Search for the cell housing the specified text and yield its [X, Y] center coordinate. 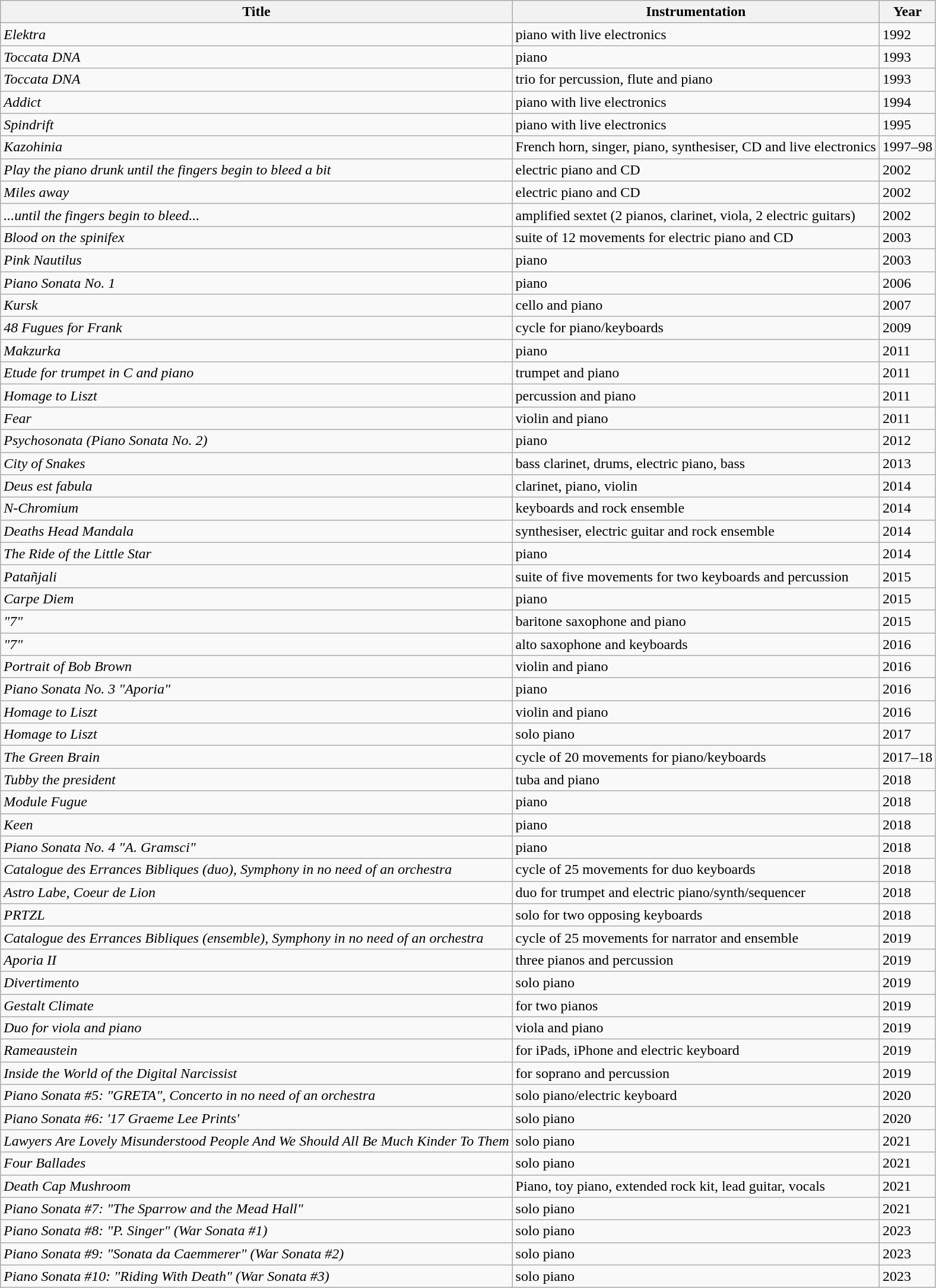
2009 [907, 328]
The Ride of the Little Star [256, 554]
Kazohinia [256, 147]
1992 [907, 34]
2006 [907, 283]
Year [907, 12]
baritone saxophone and piano [696, 621]
Piano Sonata No. 1 [256, 283]
48 Fugues for Frank [256, 328]
Piano Sonata #8: "P. Singer" (War Sonata #1) [256, 1231]
Piano Sonata #7: "The Sparrow and the Mead Hall" [256, 1209]
solo for two opposing keyboards [696, 915]
Makzurka [256, 351]
Etude for trumpet in C and piano [256, 373]
1994 [907, 102]
Catalogue des Errances Bibliques (duo), Symphony in no need of an orchestra [256, 870]
cycle of 25 movements for narrator and ensemble [696, 937]
trio for percussion, flute and piano [696, 79]
bass clarinet, drums, electric piano, bass [696, 463]
2012 [907, 441]
Instrumentation [696, 12]
three pianos and percussion [696, 960]
suite of 12 movements for electric piano and CD [696, 237]
Miles away [256, 192]
Piano Sonata #9: "Sonata da Caemmerer" (War Sonata #2) [256, 1254]
trumpet and piano [696, 373]
Aporia II [256, 960]
cycle for piano/keyboards [696, 328]
2017–18 [907, 757]
clarinet, piano, violin [696, 486]
Deaths Head Mandala [256, 531]
Inside the World of the Digital Narcissist [256, 1073]
Duo for viola and piano [256, 1028]
Lawyers Are Lovely Misunderstood People And We Should All Be Much Kinder To Them [256, 1141]
Module Fugue [256, 802]
Psychosonata (Piano Sonata No. 2) [256, 441]
Four Ballades [256, 1163]
for soprano and percussion [696, 1073]
cycle of 25 movements for duo keyboards [696, 870]
for two pianos [696, 1006]
Keen [256, 825]
Pink Nautilus [256, 260]
Divertimento [256, 982]
Deus est fabula [256, 486]
Patañjali [256, 576]
tuba and piano [696, 780]
Death Cap Mushroom [256, 1186]
suite of five movements for two keyboards and percussion [696, 576]
Piano Sonata #6: '17 Graeme Lee Prints' [256, 1118]
duo for trumpet and electric piano/synth/sequencer [696, 892]
Portrait of Bob Brown [256, 667]
Piano, toy piano, extended rock kit, lead guitar, vocals [696, 1186]
1997–98 [907, 147]
1995 [907, 125]
N-Chromium [256, 508]
City of Snakes [256, 463]
2013 [907, 463]
French horn, singer, piano, synthesiser, CD and live electronics [696, 147]
amplified sextet (2 pianos, clarinet, viola, 2 electric guitars) [696, 215]
Elektra [256, 34]
Tubby the president [256, 780]
Kursk [256, 306]
Spindrift [256, 125]
for iPads, iPhone and electric keyboard [696, 1051]
Blood on the spinifex [256, 237]
...until the fingers begin to bleed... [256, 215]
The Green Brain [256, 757]
cycle of 20 movements for piano/keyboards [696, 757]
2007 [907, 306]
Rameaustein [256, 1051]
Title [256, 12]
Piano Sonata No. 4 "A. Gramsci" [256, 847]
Piano Sonata No. 3 "Aporia" [256, 689]
percussion and piano [696, 396]
Piano Sonata #10: "Riding With Death" (War Sonata #3) [256, 1276]
Play the piano drunk until the fingers begin to bleed a bit [256, 170]
Fear [256, 418]
keyboards and rock ensemble [696, 508]
cello and piano [696, 306]
Addict [256, 102]
Astro Labe, Coeur de Lion [256, 892]
alto saxophone and keyboards [696, 644]
solo piano/electric keyboard [696, 1096]
Catalogue des Errances Bibliques (ensemble), Symphony in no need of an orchestra [256, 937]
PRTZL [256, 915]
2017 [907, 734]
synthesiser, electric guitar and rock ensemble [696, 531]
viola and piano [696, 1028]
Gestalt Climate [256, 1006]
Carpe Diem [256, 599]
Piano Sonata #5: "GRETA", Concerto in no need of an orchestra [256, 1096]
